Determine the (x, y) coordinate at the center of the cell enclosing the given text.  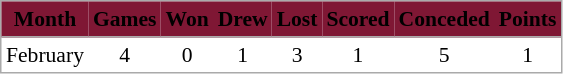
3 (297, 55)
Month (46, 20)
4 (124, 55)
Won (187, 20)
5 (444, 55)
Scored (358, 20)
Drew (242, 20)
Conceded (444, 20)
Lost (297, 20)
Points (528, 20)
Games (124, 20)
February (46, 55)
0 (187, 55)
